Determine the [x, y] coordinate at the center of the cell enclosing the given text.  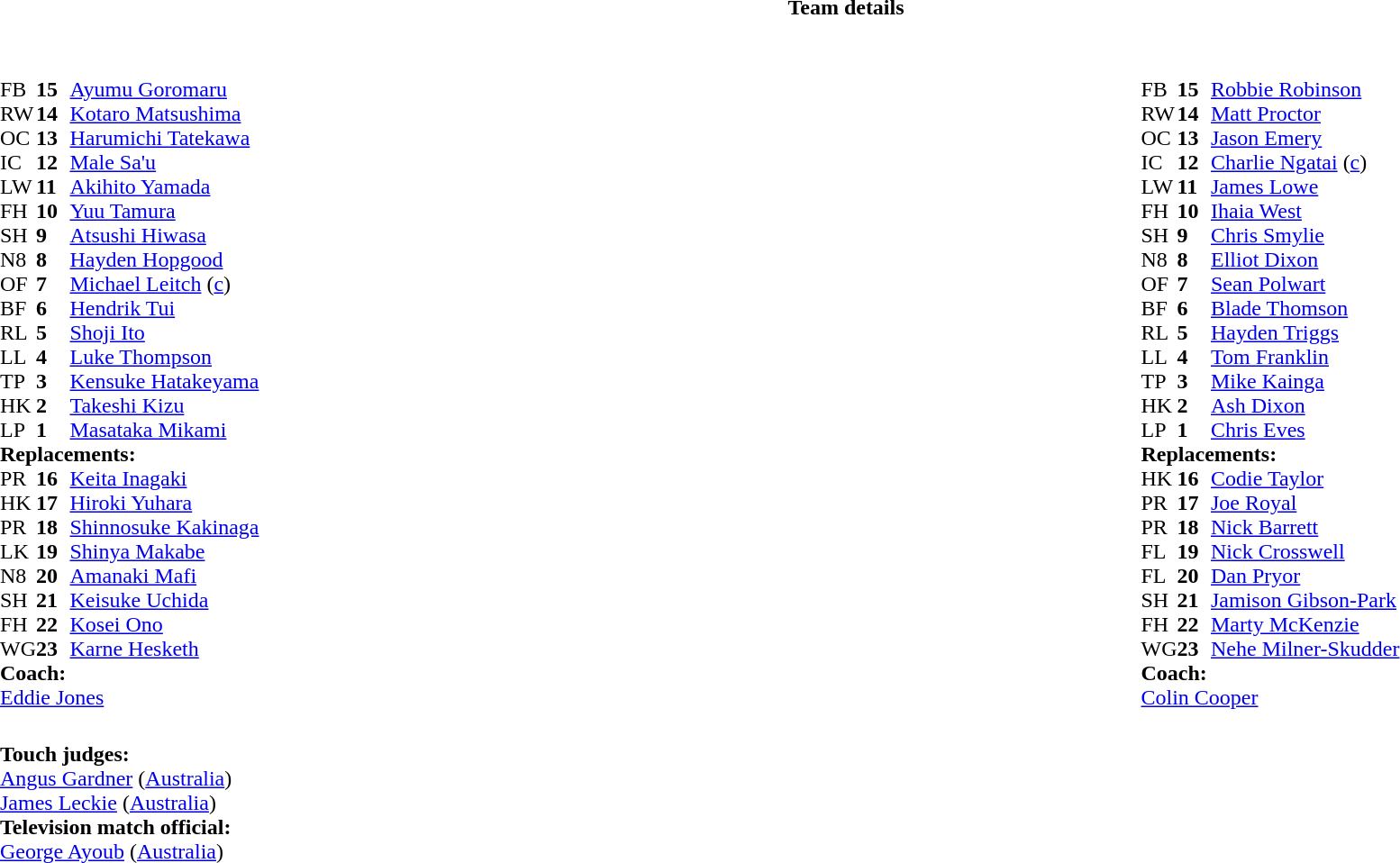
Harumichi Tatekawa [164, 139]
Luke Thompson [164, 357]
Jamison Gibson-Park [1305, 600]
Ayumu Goromaru [164, 90]
Hendrik Tui [164, 308]
Blade Thomson [1305, 308]
Charlie Ngatai (c) [1305, 162]
Codie Taylor [1305, 479]
Dan Pryor [1305, 577]
LK [18, 551]
James Lowe [1305, 187]
Hayden Triggs [1305, 333]
Kotaro Matsushima [164, 114]
Matt Proctor [1305, 114]
Hayden Hopgood [164, 259]
Hiroki Yuhara [164, 503]
Shinya Makabe [164, 551]
Male Sa'u [164, 162]
Sean Polwart [1305, 285]
Yuu Tamura [164, 211]
Nick Barrett [1305, 528]
Michael Leitch (c) [164, 285]
Nick Crosswell [1305, 551]
Jason Emery [1305, 139]
Colin Cooper [1270, 697]
Tom Franklin [1305, 357]
Elliot Dixon [1305, 259]
Marty McKenzie [1305, 625]
Masataka Mikami [164, 431]
Atsushi Hiwasa [164, 236]
Mike Kainga [1305, 382]
Kosei Ono [164, 625]
Karne Hesketh [164, 649]
Kensuke Hatakeyama [164, 382]
Keisuke Uchida [164, 600]
Ash Dixon [1305, 405]
Keita Inagaki [164, 479]
Joe Royal [1305, 503]
Shinnosuke Kakinaga [164, 528]
Eddie Jones [130, 697]
Nehe Milner-Skudder [1305, 649]
Amanaki Mafi [164, 577]
Takeshi Kizu [164, 405]
Shoji Ito [164, 333]
Chris Eves [1305, 431]
Robbie Robinson [1305, 90]
Ihaia West [1305, 211]
Akihito Yamada [164, 187]
Chris Smylie [1305, 236]
